For the text-containing cell, return its midpoint in (X, Y) coordinate format. 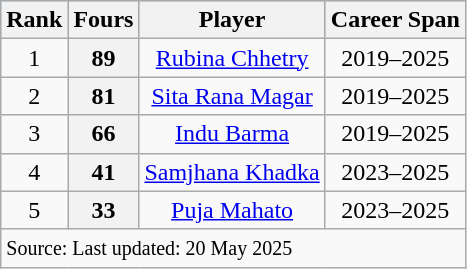
Rubina Chhetry (232, 58)
41 (104, 172)
Fours (104, 20)
81 (104, 96)
Source: Last updated: 20 May 2025 (234, 248)
33 (104, 210)
Player (232, 20)
5 (34, 210)
2 (34, 96)
Sita Rana Magar (232, 96)
Puja Mahato (232, 210)
4 (34, 172)
66 (104, 134)
Rank (34, 20)
Career Span (395, 20)
1 (34, 58)
Samjhana Khadka (232, 172)
3 (34, 134)
Indu Barma (232, 134)
89 (104, 58)
